Identify which cell holds the provided text, then report its [x, y] central coordinate. 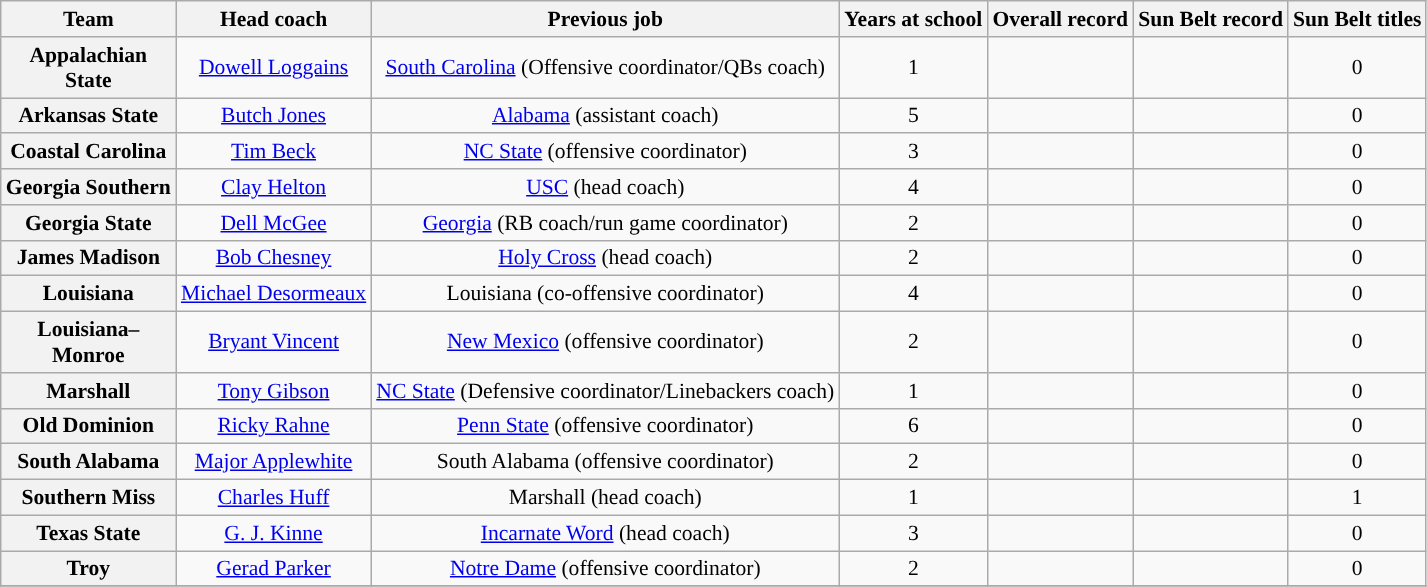
Sun Belt record [1210, 19]
Charles Huff [274, 498]
6 [913, 426]
Dell McGee [274, 223]
New Mexico (offensive coordinator) [605, 342]
Old Dominion [88, 426]
Georgia Southern [88, 187]
South Alabama [88, 462]
Louisiana (co-offensive coordinator) [605, 294]
Butch Jones [274, 116]
Overall record [1060, 19]
5 [913, 116]
James Madison [88, 258]
Clay Helton [274, 187]
Georgia State [88, 223]
Louisiana [88, 294]
Tony Gibson [274, 391]
Troy [88, 569]
Head coach [274, 19]
Penn State (offensive coordinator) [605, 426]
Georgia (RB coach/run game coordinator) [605, 223]
Incarnate Word (head coach) [605, 533]
Team [88, 19]
NC State (offensive coordinator) [605, 152]
Tim Beck [274, 152]
Texas State [88, 533]
Marshall [88, 391]
Michael Desormeaux [274, 294]
Holy Cross (head coach) [605, 258]
Arkansas State [88, 116]
Sun Belt titles [1357, 19]
Gerad Parker [274, 569]
Years at school [913, 19]
Previous job [605, 19]
South Carolina (Offensive coordinator/QBs coach) [605, 68]
Louisiana–Monroe [88, 342]
Dowell Loggains [274, 68]
Coastal Carolina [88, 152]
Bryant Vincent [274, 342]
Southern Miss [88, 498]
Ricky Rahne [274, 426]
NC State (Defensive coordinator/Linebackers coach) [605, 391]
Alabama (assistant coach) [605, 116]
Bob Chesney [274, 258]
G. J. Kinne [274, 533]
Notre Dame (offensive coordinator) [605, 569]
Major Applewhite [274, 462]
Appalachian State [88, 68]
Marshall (head coach) [605, 498]
South Alabama (offensive coordinator) [605, 462]
USC (head coach) [605, 187]
